Search for the cell housing the specified text and yield its [X, Y] center coordinate. 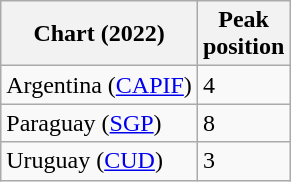
Uruguay (CUD) [100, 161]
Peakposition [243, 34]
Chart (2022) [100, 34]
Argentina (CAPIF) [100, 85]
4 [243, 85]
8 [243, 123]
Paraguay (SGP) [100, 123]
3 [243, 161]
